Extract the [X, Y] coordinate from the center of the cell holding the provided text.  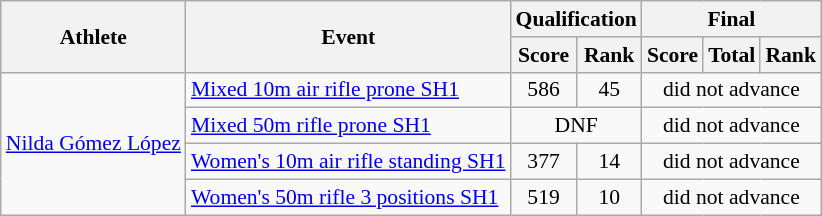
10 [610, 197]
45 [610, 90]
Women's 10m air rifle standing SH1 [348, 162]
Mixed 10m air rifle prone SH1 [348, 90]
Event [348, 36]
Total [732, 55]
DNF [576, 126]
Final [732, 19]
Qualification [576, 19]
519 [544, 197]
Mixed 50m rifle prone SH1 [348, 126]
586 [544, 90]
Nilda Gómez López [94, 143]
Athlete [94, 36]
14 [610, 162]
377 [544, 162]
Women's 50m rifle 3 positions SH1 [348, 197]
